Capture the cell that displays the provided text and extract its (x, y) central coordinate. 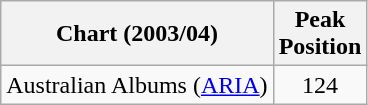
Australian Albums (ARIA) (137, 85)
124 (320, 85)
Chart (2003/04) (137, 34)
PeakPosition (320, 34)
